From the cell containing the given text, extract its center point as [X, Y] coordinate. 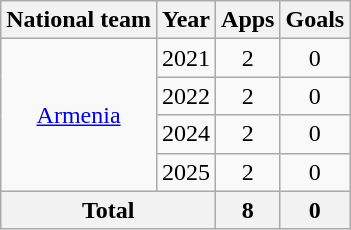
2021 [186, 58]
2024 [186, 134]
National team [79, 20]
2025 [186, 172]
Armenia [79, 115]
Year [186, 20]
Apps [248, 20]
8 [248, 210]
2022 [186, 96]
Total [108, 210]
Goals [315, 20]
